For the text-containing cell, return its midpoint in [X, Y] coordinate format. 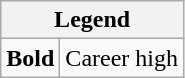
Career high [122, 58]
Legend [92, 20]
Bold [30, 58]
